For the text-containing cell, return its midpoint in (x, y) coordinate format. 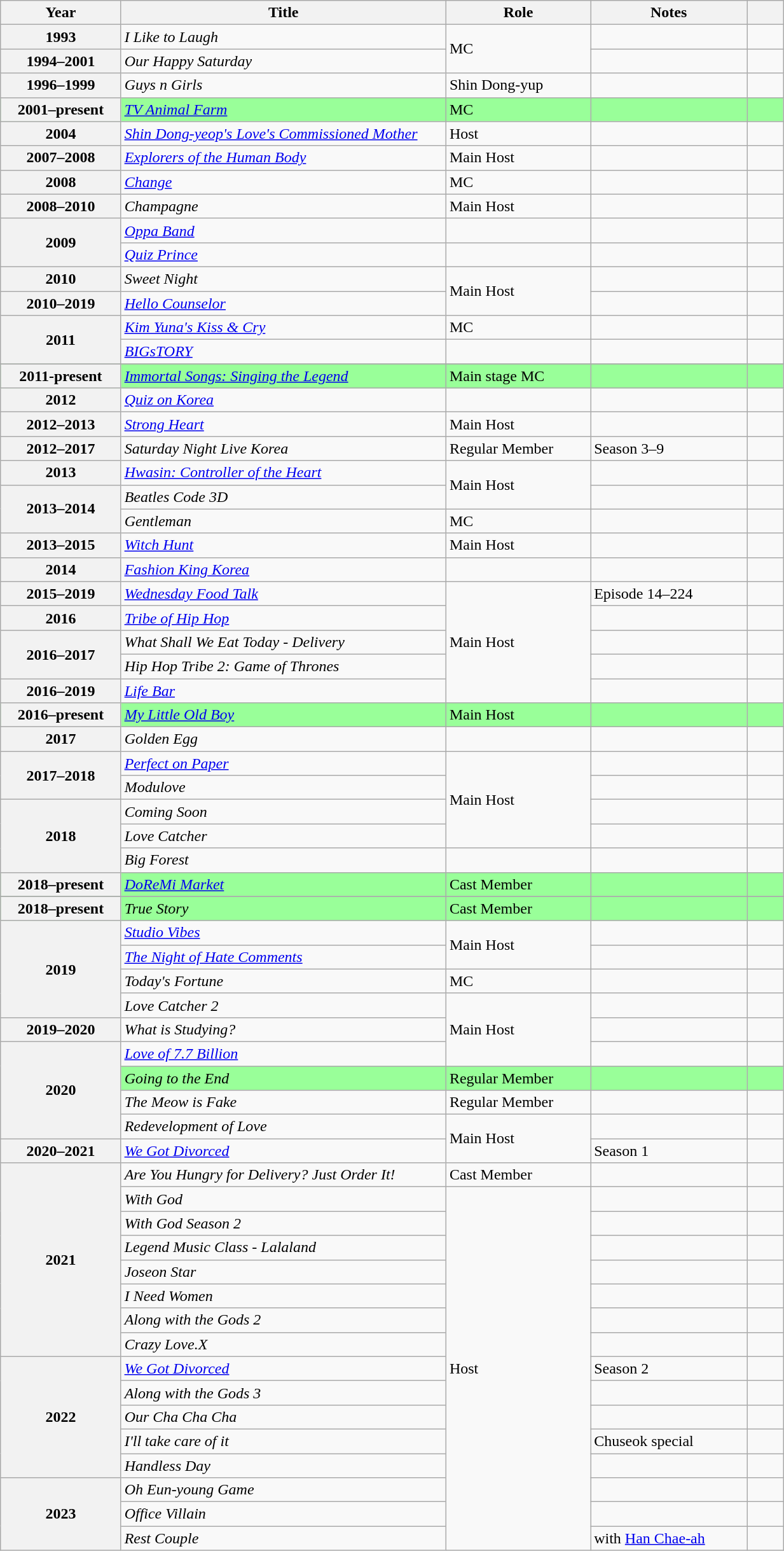
BIGsTORY (284, 352)
2007–2008 (61, 158)
Season 1 (669, 1151)
Quiz Prince (284, 254)
2015–2019 (61, 594)
Gentleman (284, 521)
Hello Counselor (284, 303)
2023 (61, 1514)
2008 (61, 182)
Beatles Code 3D (284, 497)
What is Studying? (284, 1029)
Sweet Night (284, 279)
2019–2020 (61, 1029)
Wednesday Food Talk (284, 594)
Shin Dong-yeop's Love's Commissioned Mother (284, 134)
Immortal Songs: Singing the Legend (284, 376)
Shin Dong-yup (518, 85)
2021 (61, 1260)
Season 3–9 (669, 449)
2004 (61, 134)
2016–present (61, 715)
Our Happy Saturday (284, 61)
1994–2001 (61, 61)
Perfect on Paper (284, 763)
Along with the Gods 2 (284, 1320)
Are You Hungry for Delivery? Just Order It! (284, 1175)
Coming Soon (284, 812)
Going to the End (284, 1078)
2016 (61, 618)
TV Animal Farm (284, 109)
Change (284, 182)
Strong Heart (284, 424)
Oh Eun-young Game (284, 1490)
2019 (61, 969)
My Little Old Boy (284, 715)
2020 (61, 1090)
Big Forest (284, 860)
Season 2 (669, 1368)
Guys n Girls (284, 85)
2022 (61, 1417)
2012 (61, 400)
Title (284, 13)
Crazy Love.X (284, 1344)
Love Catcher 2 (284, 1005)
I Like to Laugh (284, 37)
Hip Hop Tribe 2: Game of Thrones (284, 666)
The Night of Hate Comments (284, 957)
Joseon Star (284, 1272)
2013–2015 (61, 545)
I'll take care of it (284, 1441)
Studio Vibes (284, 933)
Champagne (284, 206)
Chuseok special (669, 1441)
2012–2013 (61, 424)
DoReMi Market (284, 884)
2013 (61, 473)
True Story (284, 908)
Legend Music Class - Lalaland (284, 1248)
Our Cha Cha Cha (284, 1417)
Love Catcher (284, 836)
with Han Chae-ah (669, 1538)
2017 (61, 739)
2017–2018 (61, 775)
Witch Hunt (284, 545)
Handless Day (284, 1465)
Redevelopment of Love (284, 1127)
2012–2017 (61, 449)
Golden Egg (284, 739)
Office Villain (284, 1514)
Role (518, 13)
Hwasin: Controller of the Heart (284, 473)
I Need Women (284, 1296)
Year (61, 13)
Quiz on Korea (284, 400)
2011 (61, 340)
With God Season 2 (284, 1223)
Along with the Gods 3 (284, 1393)
2018 (61, 836)
Episode 14–224 (669, 594)
2016–2017 (61, 654)
The Meow is Fake (284, 1102)
Today's Fortune (284, 981)
Saturday Night Live Korea (284, 449)
Main stage MC (518, 376)
2013–2014 (61, 509)
2010–2019 (61, 303)
1993 (61, 37)
Fashion King Korea (284, 569)
Kim Yuna's Kiss & Cry (284, 328)
Love of 7.7 Billion (284, 1054)
Life Bar (284, 690)
With God (284, 1199)
1996–1999 (61, 85)
2016–2019 (61, 690)
2020–2021 (61, 1151)
Oppa Band (284, 230)
Tribe of Hip Hop (284, 618)
Explorers of the Human Body (284, 158)
Notes (669, 13)
2008–2010 (61, 206)
2001–present (61, 109)
Rest Couple (284, 1538)
2011-present (61, 376)
2009 (61, 242)
2010 (61, 279)
Modulove (284, 788)
What Shall We Eat Today - Delivery (284, 642)
2014 (61, 569)
